Find where the given text appears and provide that cell's center as (X, Y) coordinate. 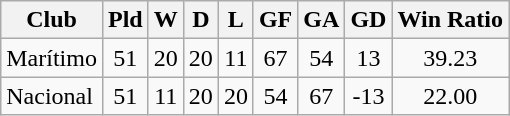
Club (52, 20)
Marítimo (52, 58)
GF (275, 20)
L (236, 20)
Win Ratio (450, 20)
GA (322, 20)
13 (368, 58)
D (200, 20)
22.00 (450, 96)
39.23 (450, 58)
-13 (368, 96)
Pld (125, 20)
GD (368, 20)
Nacional (52, 96)
W (166, 20)
